Identify which cell holds the provided text, then report its [x, y] central coordinate. 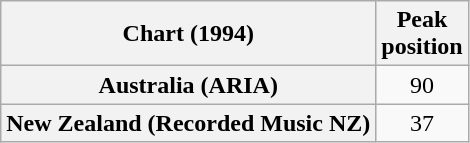
Australia (ARIA) [188, 85]
New Zealand (Recorded Music NZ) [188, 123]
Chart (1994) [188, 34]
90 [422, 85]
Peakposition [422, 34]
37 [422, 123]
